Find where the given text appears and provide that cell's center as [X, Y] coordinate. 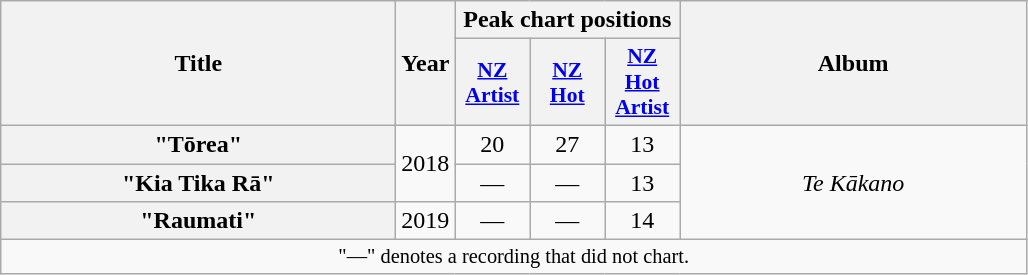
NZHot [568, 82]
Title [198, 64]
"Raumati" [198, 221]
27 [568, 144]
"—" denotes a recording that did not chart. [514, 257]
Year [426, 64]
Peak chart positions [568, 20]
Album [854, 64]
NZHotArtist [642, 82]
14 [642, 221]
2019 [426, 221]
Te Kākano [854, 182]
NZArtist [492, 82]
20 [492, 144]
"Tōrea" [198, 144]
2018 [426, 163]
"Kia Tika Rā" [198, 183]
